Return the [X, Y] coordinate for the center point of the cell that contains the specified text.  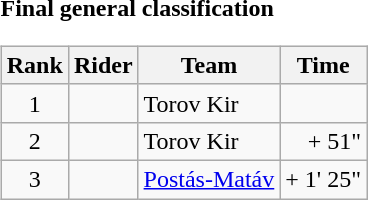
1 [34, 103]
Rank [34, 65]
+ 51" [324, 141]
+ 1' 25" [324, 179]
Postás-Matáv [209, 179]
Rider [103, 65]
2 [34, 141]
3 [34, 179]
Time [324, 65]
Team [209, 65]
